Identify which cell holds the provided text, then report its (x, y) central coordinate. 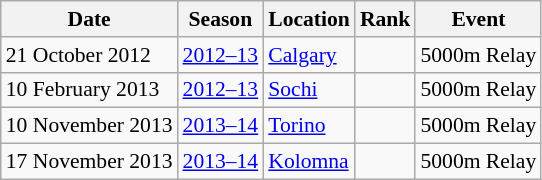
Event (478, 19)
10 February 2013 (90, 90)
Rank (386, 19)
Season (221, 19)
21 October 2012 (90, 55)
Location (309, 19)
Sochi (309, 90)
Torino (309, 126)
Calgary (309, 55)
Kolomna (309, 162)
10 November 2013 (90, 126)
Date (90, 19)
17 November 2013 (90, 162)
